For the text-containing cell, return its midpoint in (x, y) coordinate format. 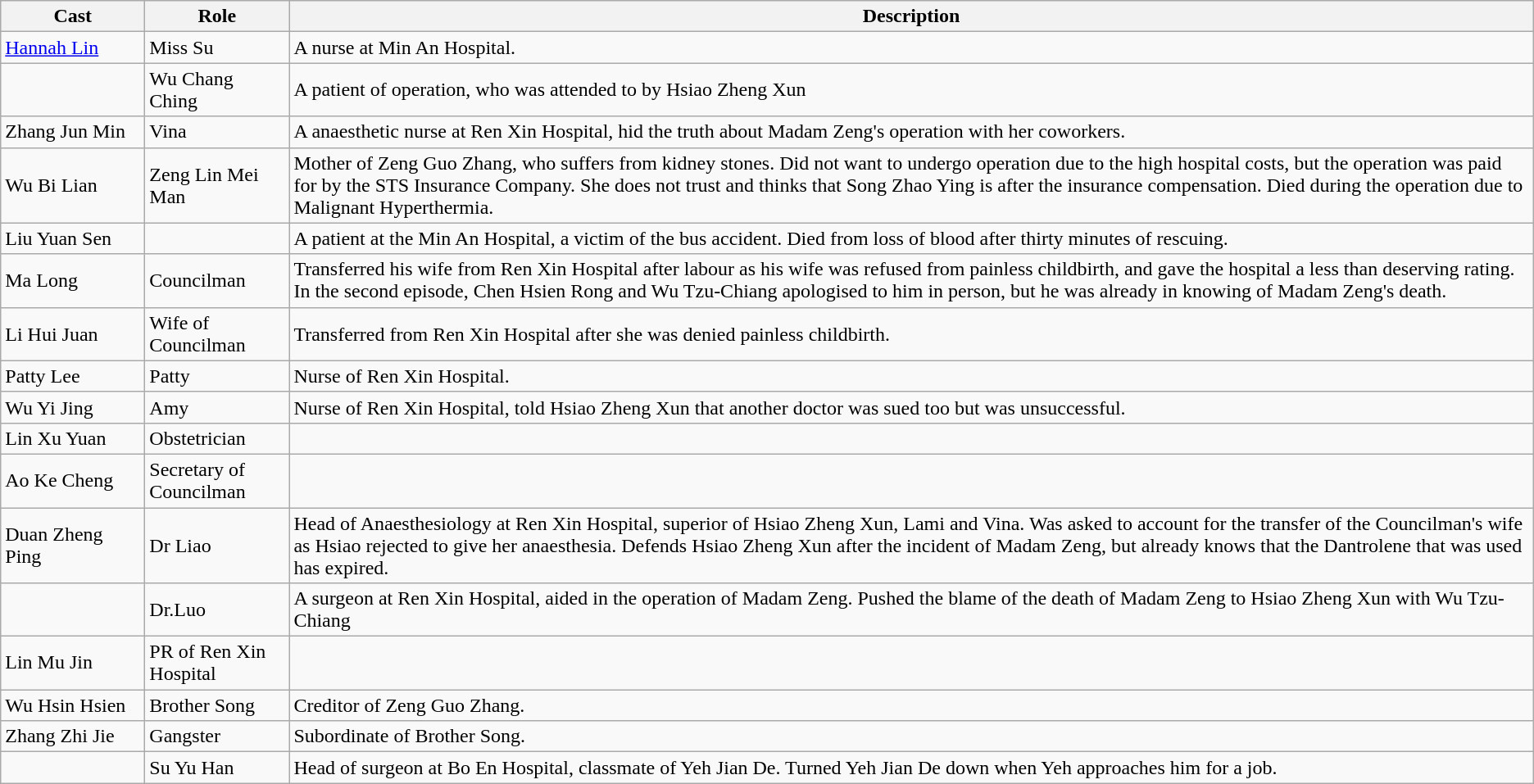
Hannah Lin (73, 48)
Vina (217, 132)
Wu Chang Ching (217, 90)
Cast (73, 16)
Ma Long (73, 280)
Role (217, 16)
PR of Ren Xin Hospital (217, 664)
Dr.Luo (217, 610)
Obstetrician (217, 438)
Lin Xu Yuan (73, 438)
Nurse of Ren Xin Hospital, told Hsiao Zheng Xun that another doctor was sued too but was unsuccessful. (911, 407)
Wife of Councilman (217, 334)
Amy (217, 407)
Gangster (217, 736)
Liu Yuan Sen (73, 238)
A patient at the Min An Hospital, a victim of the bus accident. Died from loss of blood after thirty minutes of rescuing. (911, 238)
Wu Yi Jing (73, 407)
Lin Mu Jin (73, 664)
Su Yu Han (217, 768)
A patient of operation, who was attended to by Hsiao Zheng Xun (911, 90)
Secretary of Councilman (217, 480)
A nurse at Min An Hospital. (911, 48)
Patty (217, 376)
Nurse of Ren Xin Hospital. (911, 376)
Head of surgeon at Bo En Hospital, classmate of Yeh Jian De. Turned Yeh Jian De down when Yeh approaches him for a job. (911, 768)
Ao Ke Cheng (73, 480)
Patty Lee (73, 376)
Councilman (217, 280)
Zhang Jun Min (73, 132)
Wu Bi Lian (73, 185)
Brother Song (217, 705)
Creditor of Zeng Guo Zhang. (911, 705)
Wu Hsin Hsien (73, 705)
Zhang Zhi Jie (73, 736)
Description (911, 16)
Dr Liao (217, 546)
A anaesthetic nurse at Ren Xin Hospital, hid the truth about Madam Zeng's operation with her coworkers. (911, 132)
Duan Zheng Ping (73, 546)
Zeng Lin Mei Man (217, 185)
Miss Su (217, 48)
Li Hui Juan (73, 334)
Transferred from Ren Xin Hospital after she was denied painless childbirth. (911, 334)
Subordinate of Brother Song. (911, 736)
